Locate the cell with the specified text and output its (x, y) center coordinate. 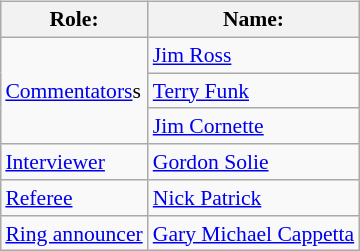
Role: (74, 20)
Interviewer (74, 162)
Terry Funk (254, 91)
Ring announcer (74, 233)
Jim Ross (254, 55)
Gordon Solie (254, 162)
Referee (74, 198)
Nick Patrick (254, 198)
Name: (254, 20)
Jim Cornette (254, 126)
Gary Michael Cappetta (254, 233)
Commentatorss (74, 90)
